Return (X, Y) of the center of cell containing provided text 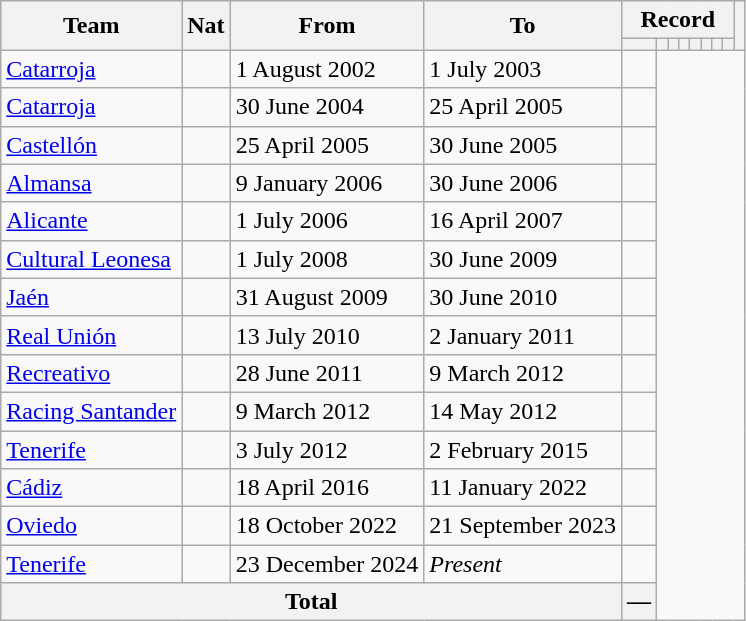
Total (312, 602)
18 April 2016 (327, 488)
30 June 2009 (523, 259)
Castellón (92, 145)
23 December 2024 (327, 564)
1 July 2003 (523, 69)
16 April 2007 (523, 221)
Oviedo (92, 526)
31 August 2009 (327, 297)
9 January 2006 (327, 183)
21 September 2023 (523, 526)
Team (92, 26)
1 July 2006 (327, 221)
18 October 2022 (327, 526)
Cádiz (92, 488)
Recreativo (92, 373)
28 June 2011 (327, 373)
Nat (206, 26)
3 July 2012 (327, 449)
Present (523, 564)
30 June 2006 (523, 183)
Almansa (92, 183)
2 January 2011 (523, 335)
1 July 2008 (327, 259)
Racing Santander (92, 411)
Cultural Leonesa (92, 259)
30 June 2010 (523, 297)
30 June 2004 (327, 107)
Jaén (92, 297)
Alicante (92, 221)
30 June 2005 (523, 145)
To (523, 26)
1 August 2002 (327, 69)
2 February 2015 (523, 449)
13 July 2010 (327, 335)
11 January 2022 (523, 488)
Record (678, 20)
14 May 2012 (523, 411)
Real Unión (92, 335)
From (327, 26)
— (640, 602)
